For the text-containing cell, return its midpoint in (x, y) coordinate format. 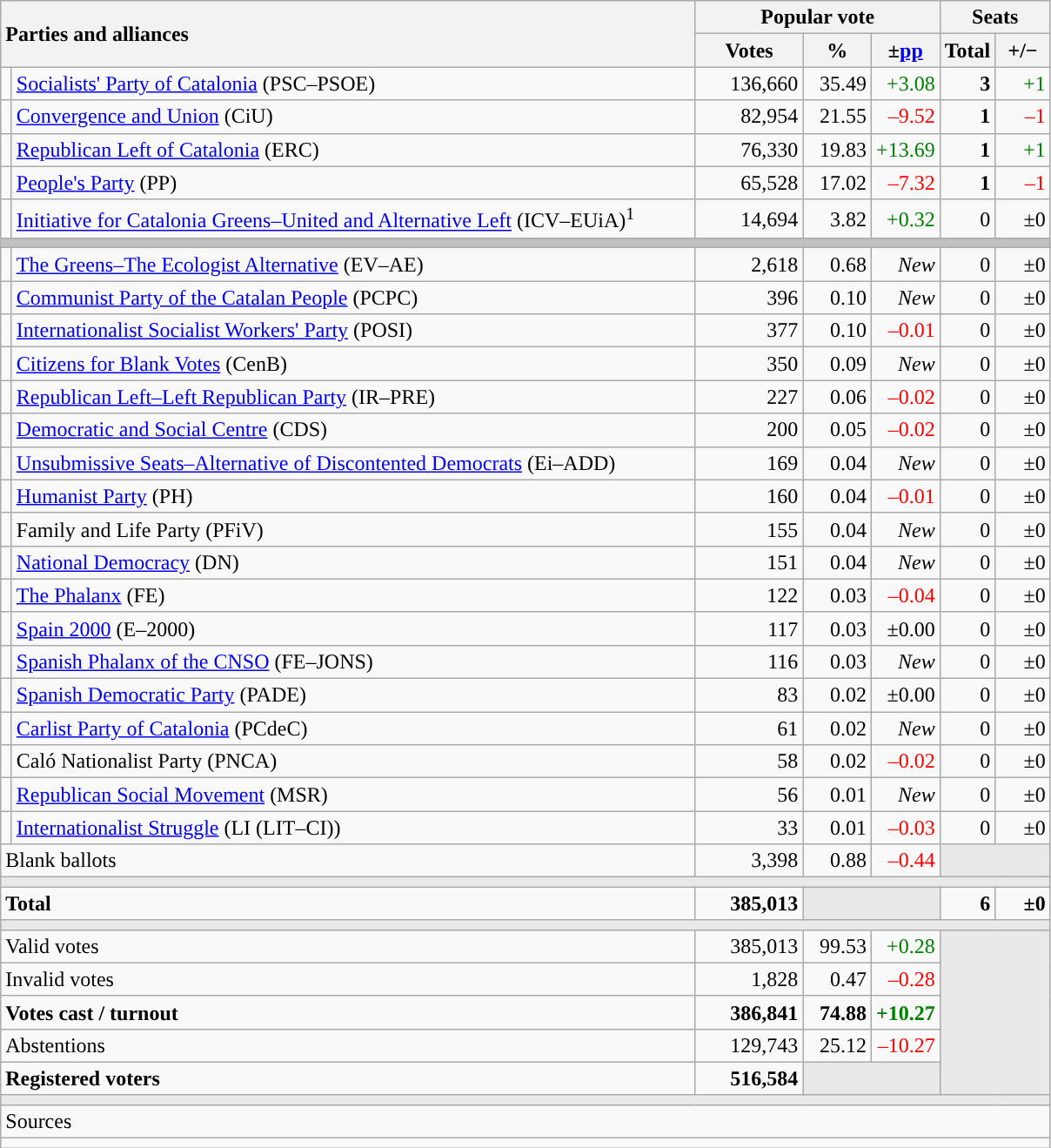
Communist Party of the Catalan People (PCPC) (353, 298)
76,330 (749, 150)
Convergence and Union (CiU) (353, 117)
136,660 (749, 84)
35.49 (837, 84)
People's Party (PP) (353, 183)
155 (749, 529)
200 (749, 430)
+0.32 (905, 219)
Internationalist Socialist Workers' Party (POSI) (353, 331)
The Greens–The Ecologist Alternative (EV–AE) (353, 265)
+13.69 (905, 150)
0.05 (837, 430)
Invalid votes (348, 979)
–0.03 (905, 828)
Carlist Party of Catalonia (PCdeC) (353, 728)
Blank ballots (348, 861)
+0.28 (905, 946)
±pp (905, 50)
–0.04 (905, 595)
21.55 (837, 117)
99.53 (837, 946)
1,828 (749, 979)
6 (967, 903)
Registered voters (348, 1078)
National Democracy (DN) (353, 562)
61 (749, 728)
–7.32 (905, 183)
Socialists' Party of Catalonia (PSC–PSOE) (353, 84)
% (837, 50)
–0.28 (905, 979)
Republican Left–Left Republican Party (IR–PRE) (353, 397)
Votes cast / turnout (348, 1012)
122 (749, 595)
Unsubmissive Seats–Alternative of Discontented Democrats (Ei–ADD) (353, 463)
169 (749, 463)
0.88 (837, 861)
0.09 (837, 364)
151 (749, 562)
Republican Social Movement (MSR) (353, 795)
–10.27 (905, 1045)
160 (749, 496)
0.47 (837, 979)
25.12 (837, 1045)
Democratic and Social Centre (CDS) (353, 430)
2,618 (749, 265)
Spanish Democratic Party (PADE) (353, 695)
0.06 (837, 397)
–9.52 (905, 117)
Initiative for Catalonia Greens–United and Alternative Left (ICV–EUiA)1 (353, 219)
3,398 (749, 861)
82,954 (749, 117)
3.82 (837, 219)
Spain 2000 (E–2000) (353, 628)
Spanish Phalanx of the CNSO (FE–JONS) (353, 661)
117 (749, 628)
Popular vote (818, 17)
+10.27 (905, 1012)
129,743 (749, 1045)
Abstentions (348, 1045)
Votes (749, 50)
14,694 (749, 219)
Republican Left of Catalonia (ERC) (353, 150)
Sources (525, 1121)
3 (967, 84)
19.83 (837, 150)
Family and Life Party (PFiV) (353, 529)
Caló Nationalist Party (PNCA) (353, 762)
The Phalanx (FE) (353, 595)
Internationalist Struggle (LI (LIT–CI)) (353, 828)
65,528 (749, 183)
116 (749, 661)
0.68 (837, 265)
516,584 (749, 1078)
58 (749, 762)
74.88 (837, 1012)
Seats (995, 17)
83 (749, 695)
Parties and alliances (348, 34)
350 (749, 364)
33 (749, 828)
56 (749, 795)
Valid votes (348, 946)
396 (749, 298)
17.02 (837, 183)
–0.44 (905, 861)
+3.08 (905, 84)
227 (749, 397)
+/− (1023, 50)
377 (749, 331)
386,841 (749, 1012)
Humanist Party (PH) (353, 496)
Citizens for Blank Votes (CenB) (353, 364)
